For the text-containing cell, return its midpoint in [X, Y] coordinate format. 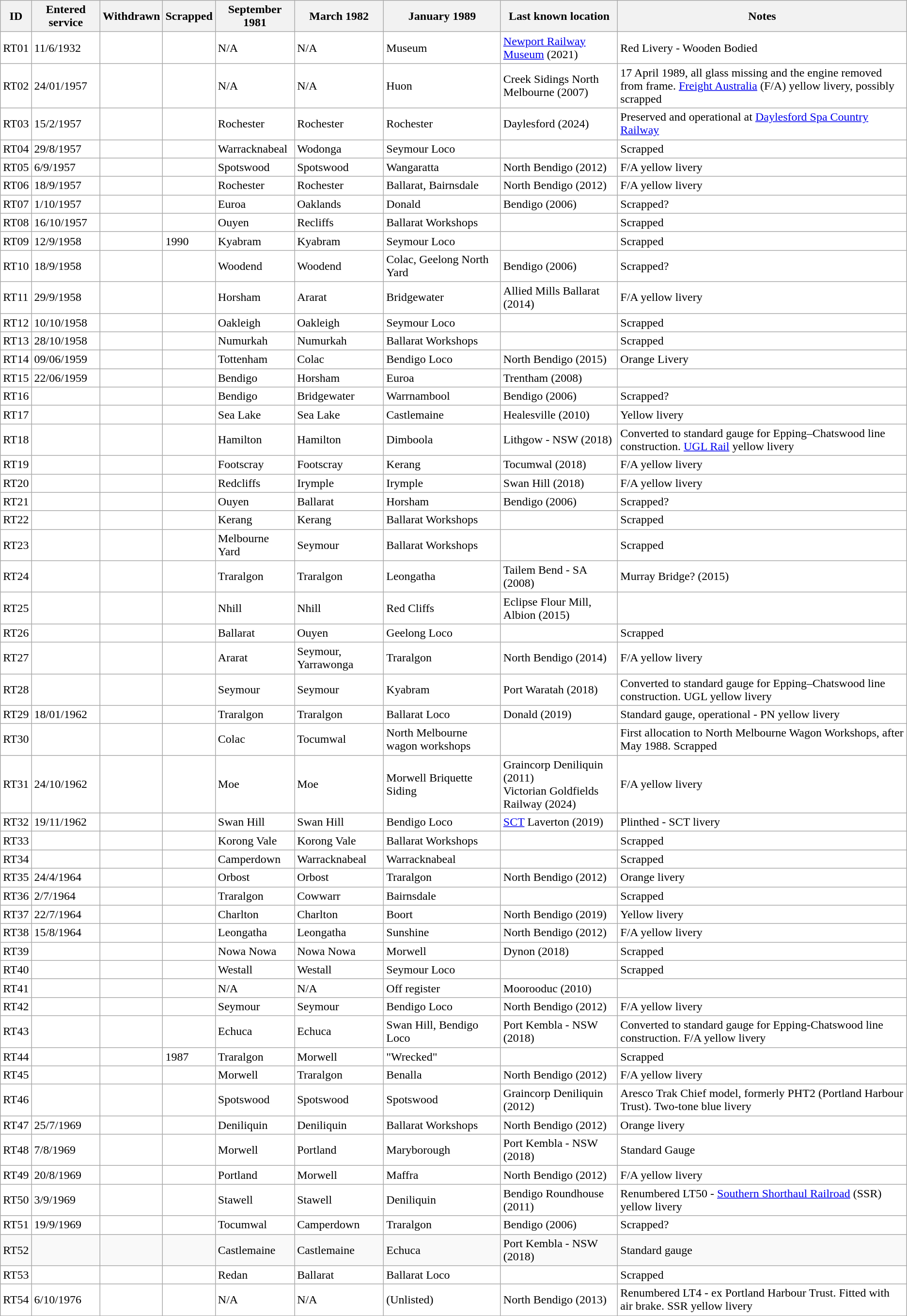
RT15 [16, 378]
Orange Livery [762, 360]
Converted to standard gauge for Epping-Chatswood line construction. F/A yellow livery [762, 1031]
Cowwarr [339, 896]
Preserved and operational at Daylesford Spa Country Railway [762, 124]
First allocation to North Melbourne Wagon Workshops, after May 1988. Scrapped [762, 739]
Creek Sidings North Melbourne (2007) [559, 86]
22/06/1959 [66, 378]
RT33 [16, 841]
(Unlisted) [442, 1300]
RT03 [16, 124]
RT29 [16, 715]
Standard Gauge [762, 1150]
10/10/1958 [66, 322]
RT20 [16, 483]
Withdrawn [132, 16]
RT41 [16, 988]
RT53 [16, 1275]
RT19 [16, 465]
RT48 [16, 1150]
ID [16, 16]
Red Cliffs [442, 608]
North Bendigo (2014) [559, 658]
RT17 [16, 415]
Tottenham [255, 360]
Wodonga [339, 149]
RT16 [16, 396]
24/4/1964 [66, 877]
Eclipse Flour Mill, Albion (2015) [559, 608]
Oaklands [339, 204]
RT39 [16, 951]
Boort [442, 914]
Port Waratah (2018) [559, 689]
25/7/1969 [66, 1125]
North Bendigo (2013) [559, 1300]
RT14 [16, 360]
RT27 [16, 658]
RT32 [16, 822]
Converted to standard gauge for Epping–Chatswood line construction. UGL yellow livery [762, 689]
Colac, Geelong North Yard [442, 266]
RT11 [16, 298]
18/9/1957 [66, 186]
Murray Bridge? (2015) [762, 577]
Entered service [66, 16]
RT45 [16, 1075]
RT09 [16, 241]
RT43 [16, 1031]
RT05 [16, 167]
16/10/1957 [66, 222]
Recliffs [339, 222]
RT26 [16, 633]
RT12 [16, 322]
Lithgow - NSW (2018) [559, 440]
RT49 [16, 1175]
SCT Laverton (2019) [559, 822]
RT08 [16, 222]
Healesville (2010) [559, 415]
19/9/1969 [66, 1225]
17 April 1989, all glass missing and the engine removed from frame. Freight Australia (F/A) yellow livery, possibly scrapped [762, 86]
15/8/1964 [66, 933]
12/9/1958 [66, 241]
RT36 [16, 896]
RT50 [16, 1200]
6/10/1976 [66, 1300]
RT10 [16, 266]
22/7/1964 [66, 914]
January 1989 [442, 16]
September 1981 [255, 16]
"Wrecked" [442, 1057]
RT30 [16, 739]
1990 [189, 241]
North Melbourne wagon workshops [442, 739]
Standard gauge, operational - PN yellow livery [762, 715]
Tailem Bend - SA (2008) [559, 577]
Newport Railway Museum (2021) [559, 47]
Bendigo Roundhouse (2011) [559, 1200]
RT06 [16, 186]
7/8/1969 [66, 1150]
RT02 [16, 86]
Maryborough [442, 1150]
Seymour, Yarrawonga [339, 658]
Redan [255, 1275]
Tocumwal (2018) [559, 465]
RT01 [16, 47]
Plinthed - SCT livery [762, 822]
29/8/1957 [66, 149]
20/8/1969 [66, 1175]
24/01/1957 [66, 86]
Last known location [559, 16]
24/10/1962 [66, 784]
RT25 [16, 608]
Ballarat, Bairnsdale [442, 186]
RT28 [16, 689]
Graincorp Deniliquin (2011)Victorian Goldfields Railway (2024) [559, 784]
Swan Hill (2018) [559, 483]
RT34 [16, 859]
RT37 [16, 914]
Standard gauge [762, 1250]
29/9/1958 [66, 298]
RT42 [16, 1006]
Geelong Loco [442, 633]
3/9/1969 [66, 1200]
Benalla [442, 1075]
Notes [762, 16]
Wangaratta [442, 167]
RT22 [16, 520]
Donald (2019) [559, 715]
18/01/1962 [66, 715]
RT54 [16, 1300]
March 1982 [339, 16]
11/6/1932 [66, 47]
North Bendigo (2019) [559, 914]
RT13 [16, 341]
RT21 [16, 501]
Huon [442, 86]
RT31 [16, 784]
RT47 [16, 1125]
Aresco Trak Chief model, formerly PHT2 (Portland Harbour Trust). Two-tone blue livery [762, 1100]
Warrnambool [442, 396]
RT04 [16, 149]
Dimboola [442, 440]
RT18 [16, 440]
18/9/1958 [66, 266]
Morwell Briquette Siding [442, 784]
Renumbered LT4 - ex Portland Harbour Trust. Fitted with air brake. SSR yellow livery [762, 1300]
Graincorp Deniliquin (2012) [559, 1100]
Red Livery - Wooden Bodied [762, 47]
RT24 [16, 577]
Moorooduc (2010) [559, 988]
1987 [189, 1057]
RT23 [16, 545]
Donald [442, 204]
Swan Hill, Bendigo Loco [442, 1031]
Renumbered LT50 - Southern Shorthaul Railroad (SSR) yellow livery [762, 1200]
RT07 [16, 204]
Off register [442, 988]
Museum [442, 47]
Bairnsdale [442, 896]
1/10/1957 [66, 204]
Maffra [442, 1175]
19/11/1962 [66, 822]
Trentham (2008) [559, 378]
RT38 [16, 933]
6/9/1957 [66, 167]
RT44 [16, 1057]
2/7/1964 [66, 896]
Sunshine [442, 933]
RT40 [16, 970]
Converted to standard gauge for Epping–Chatswood line construction. UGL Rail yellow livery [762, 440]
Daylesford (2024) [559, 124]
North Bendigo (2015) [559, 360]
28/10/1958 [66, 341]
RT35 [16, 877]
Melbourne Yard [255, 545]
RT46 [16, 1100]
15/2/1957 [66, 124]
RT51 [16, 1225]
Redcliffs [255, 483]
09/06/1959 [66, 360]
RT52 [16, 1250]
Dynon (2018) [559, 951]
Allied Mills Ballarat (2014) [559, 298]
